Determine the (x, y) coordinate at the center of the cell enclosing the given text.  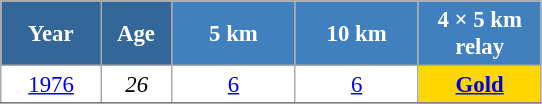
4 × 5 km relay (480, 34)
26 (136, 85)
Year (52, 34)
Age (136, 34)
1976 (52, 85)
10 km (356, 34)
Gold (480, 85)
5 km (234, 34)
